For the text-containing cell, return its midpoint in (x, y) coordinate format. 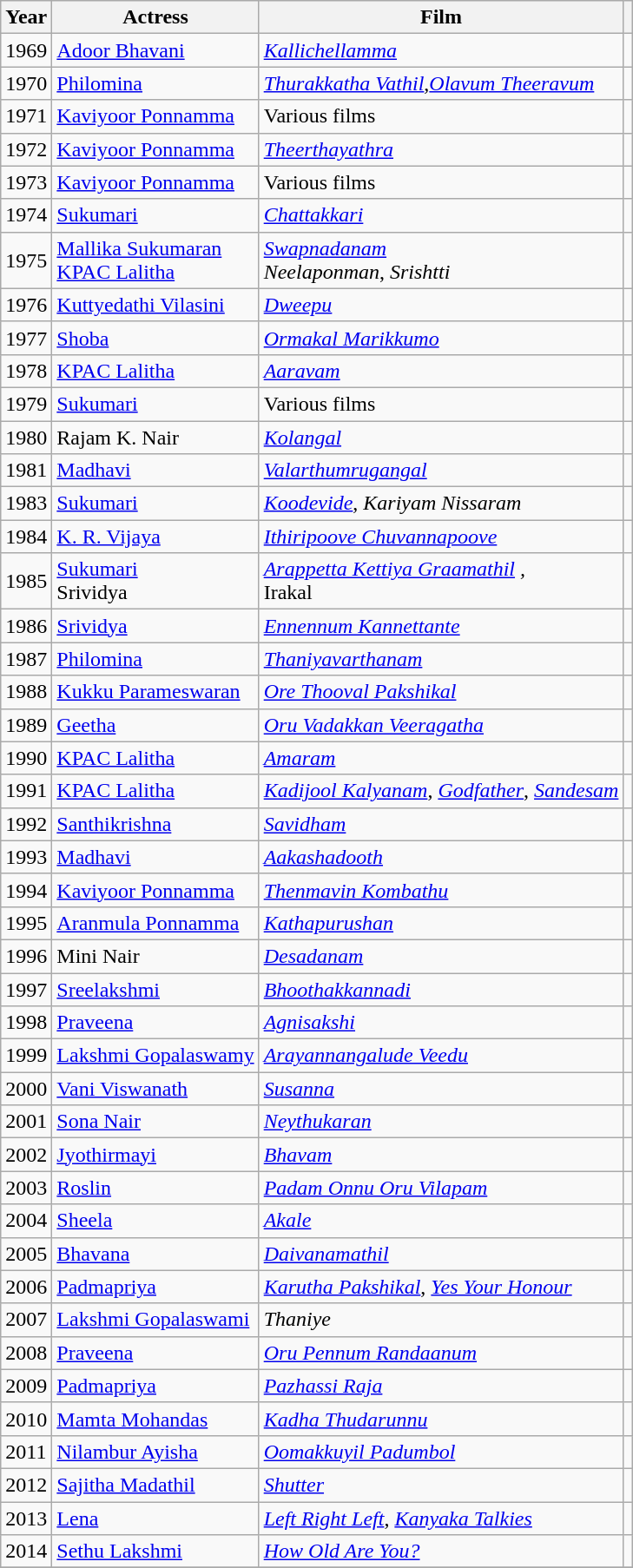
Lena (155, 1519)
Desadanam (441, 956)
Sheela (155, 1221)
Mini Nair (155, 956)
Mamta Mohandas (155, 1419)
K. R. Vijaya (155, 537)
Karutha Pakshikal, Yes Your Honour (441, 1287)
Pazhassi Raja (441, 1386)
1980 (26, 437)
Koodevide, Kariyam Nissaram (441, 504)
Dweepu (441, 305)
Kukku Parameswaran (155, 692)
1976 (26, 305)
Sajitha Madathil (155, 1485)
1985 (26, 582)
Geetha (155, 725)
Bhoothakkannadi (441, 989)
2014 (26, 1552)
2004 (26, 1221)
Year (26, 17)
Roslin (155, 1188)
2000 (26, 1089)
2011 (26, 1452)
1987 (26, 659)
1988 (26, 692)
Daivanamathil (441, 1254)
2002 (26, 1155)
1995 (26, 923)
1989 (26, 725)
Kallichellamma (441, 50)
Chattakkari (441, 215)
2012 (26, 1485)
Santhikrishna (155, 824)
Oru Pennum Randaanum (441, 1353)
Sreelakshmi (155, 989)
Sona Nair (155, 1122)
Film (441, 17)
2003 (26, 1188)
Lakshmi Gopalaswamy (155, 1056)
1977 (26, 338)
1981 (26, 471)
Susanna (441, 1089)
1998 (26, 1023)
1992 (26, 824)
SukumariSrividya (155, 582)
Bhavam (441, 1155)
1990 (26, 758)
1994 (26, 890)
1975 (26, 260)
Arayannangalude Veedu (441, 1056)
2007 (26, 1320)
SwapnadanamNeelaponman, Srishtti (441, 260)
Kadijool Kalyanam, Godfather, Sandesam (441, 791)
Lakshmi Gopalaswami (155, 1320)
1978 (26, 371)
Amaram (441, 758)
Kathapurushan (441, 923)
Ore Thooval Pakshikal (441, 692)
Ennennum Kannettante (441, 626)
1984 (26, 537)
Ithiripoove Chuvannapoove (441, 537)
2006 (26, 1287)
1979 (26, 404)
Vani Viswanath (155, 1089)
2005 (26, 1254)
1970 (26, 83)
1999 (26, 1056)
1996 (26, 956)
Savidham (441, 824)
Akale (441, 1221)
Left Right Left, Kanyaka Talkies (441, 1519)
1997 (26, 989)
Kuttyedathi Vilasini (155, 305)
Theerthayathra (441, 149)
Aaravam (441, 371)
2009 (26, 1386)
Mallika SukumaranKPAC Lalitha (155, 260)
Adoor Bhavani (155, 50)
1973 (26, 182)
Neythukaran (441, 1122)
1993 (26, 857)
Thaniyavarthanam (441, 659)
1974 (26, 215)
Ormakal Marikkumo (441, 338)
Agnisakshi (441, 1023)
1969 (26, 50)
Kolangal (441, 437)
Sethu Lakshmi (155, 1552)
Oru Vadakkan Veeragatha (441, 725)
Valarthumrugangal (441, 471)
Kadha Thudarunnu (441, 1419)
Thurakkatha Vathil,Olavum Theeravum (441, 83)
Padam Onnu Oru Vilapam (441, 1188)
1986 (26, 626)
Shoba (155, 338)
Rajam K. Nair (155, 437)
Thenmavin Kombathu (441, 890)
2013 (26, 1519)
1991 (26, 791)
Actress (155, 17)
Aranmula Ponnamma (155, 923)
Srividya (155, 626)
Shutter (441, 1485)
Nilambur Ayisha (155, 1452)
2008 (26, 1353)
2001 (26, 1122)
Arappetta Kettiya Graamathil ,Irakal (441, 582)
Jyothirmayi (155, 1155)
2010 (26, 1419)
Thaniye (441, 1320)
1972 (26, 149)
1983 (26, 504)
Bhavana (155, 1254)
1971 (26, 116)
Aakashadooth (441, 857)
Oomakkuyil Padumbol (441, 1452)
How Old Are You? (441, 1552)
